Capture the cell that displays the provided text and extract its [x, y] central coordinate. 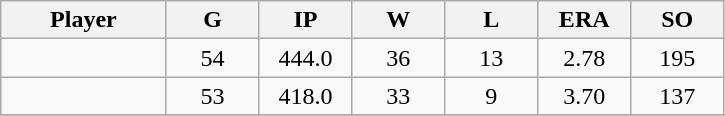
9 [492, 96]
Player [84, 20]
195 [678, 58]
54 [212, 58]
L [492, 20]
3.70 [584, 96]
W [398, 20]
IP [306, 20]
137 [678, 96]
444.0 [306, 58]
G [212, 20]
2.78 [584, 58]
53 [212, 96]
418.0 [306, 96]
SO [678, 20]
ERA [584, 20]
33 [398, 96]
36 [398, 58]
13 [492, 58]
